Detect which cell encompasses the target text, then output its [x, y] center coordinate. 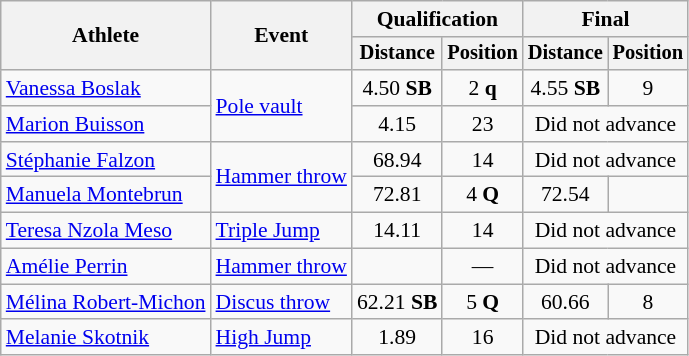
Marion Buisson [106, 124]
4.55 SB [566, 88]
5 Q [482, 302]
72.81 [398, 195]
— [482, 267]
4 Q [482, 195]
Triple Jump [282, 231]
Discus throw [282, 302]
Melanie Skotnik [106, 338]
14.11 [398, 231]
23 [482, 124]
Pole vault [282, 106]
Teresa Nzola Meso [106, 231]
Vanessa Boslak [106, 88]
62.21 SB [398, 302]
8 [648, 302]
2 q [482, 88]
High Jump [282, 338]
60.66 [566, 302]
4.15 [398, 124]
4.50 SB [398, 88]
Athlete [106, 36]
1.89 [398, 338]
Qualification [438, 19]
Mélina Robert-Michon [106, 302]
72.54 [566, 195]
Amélie Perrin [106, 267]
Stéphanie Falzon [106, 160]
Final [606, 19]
16 [482, 338]
9 [648, 88]
Manuela Montebrun [106, 195]
68.94 [398, 160]
Event [282, 36]
